Identify which cell holds the provided text, then report its [x, y] central coordinate. 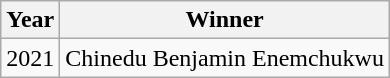
Year [30, 20]
2021 [30, 58]
Chinedu Benjamin Enemchukwu [225, 58]
Winner [225, 20]
